From the cell containing the given text, extract its center point as (x, y) coordinate. 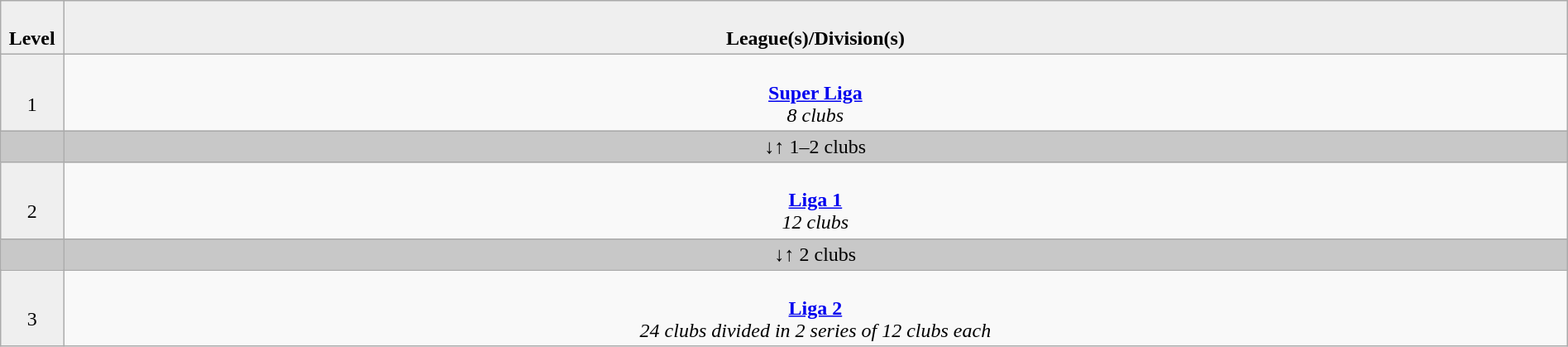
2 (32, 200)
Level (32, 28)
3 (32, 308)
Liga 1 12 clubs (815, 200)
↓↑ 1–2 clubs (815, 147)
Liga 2 24 clubs divided in 2 series of 12 clubs each (815, 308)
1 (32, 93)
League(s)/Division(s) (815, 28)
Super Liga 8 clubs (815, 93)
↓↑ 2 clubs (815, 254)
